Return [X, Y] of the center of cell containing provided text 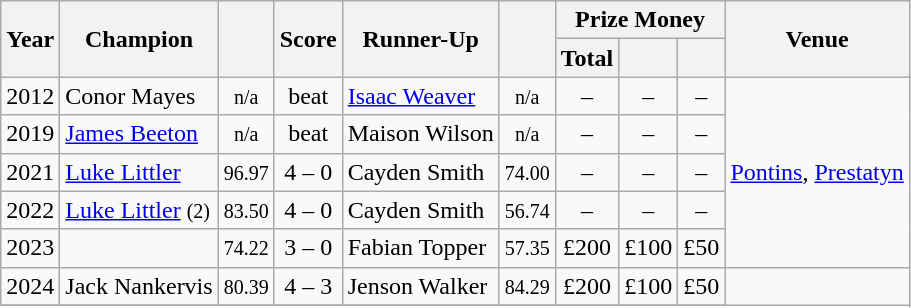
Venue [817, 39]
Isaac Weaver [420, 96]
2012 [30, 96]
James Beeton [139, 134]
2024 [30, 286]
84.29 [527, 286]
Conor Mayes [139, 96]
74.22 [246, 248]
56.74 [527, 210]
Runner-Up [420, 39]
Total [587, 58]
4 – 3 [308, 286]
2023 [30, 248]
74.00 [527, 172]
2019 [30, 134]
2021 [30, 172]
Luke Littler (2) [139, 210]
3 – 0 [308, 248]
2022 [30, 210]
Year [30, 39]
80.39 [246, 286]
Maison Wilson [420, 134]
Champion [139, 39]
83.50 [246, 210]
Jenson Walker [420, 286]
Jack Nankervis [139, 286]
57.35 [527, 248]
Pontins, Prestatyn [817, 172]
Fabian Topper [420, 248]
96.97 [246, 172]
Score [308, 39]
Luke Littler [139, 172]
Prize Money [640, 20]
